Identify which cell holds the provided text, then report its [X, Y] central coordinate. 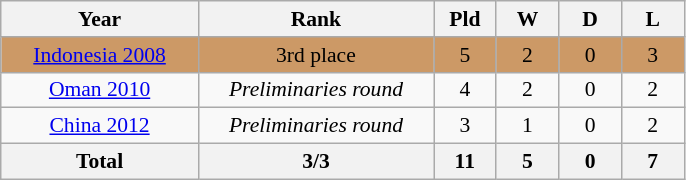
L [652, 19]
Indonesia 2008 [100, 55]
4 [466, 90]
3/3 [316, 162]
Rank [316, 19]
3rd place [316, 55]
W [528, 19]
Oman 2010 [100, 90]
China 2012 [100, 126]
Total [100, 162]
D [590, 19]
Pld [466, 19]
11 [466, 162]
7 [652, 162]
1 [528, 126]
Year [100, 19]
